Output the [X, Y] coordinate of the center of the cell containing the given text.  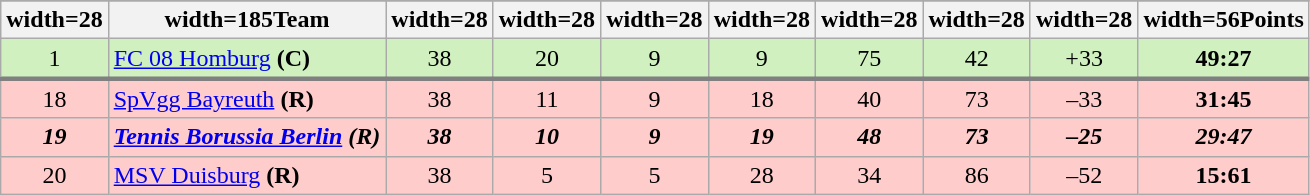
1 [54, 59]
49:27 [1224, 59]
10 [546, 137]
–33 [1084, 98]
11 [546, 98]
–25 [1084, 137]
28 [762, 175]
42 [976, 59]
MSV Duisburg (R) [247, 175]
34 [870, 175]
40 [870, 98]
–52 [1084, 175]
FC 08 Homburg (C) [247, 59]
86 [976, 175]
31:45 [1224, 98]
+33 [1084, 59]
48 [870, 137]
SpVgg Bayreuth (R) [247, 98]
75 [870, 59]
29:47 [1224, 137]
15:61 [1224, 175]
width=56Points [1224, 20]
Tennis Borussia Berlin (R) [247, 137]
width=185Team [247, 20]
